Return the [X, Y] coordinate for the center point of the cell that contains the specified text.  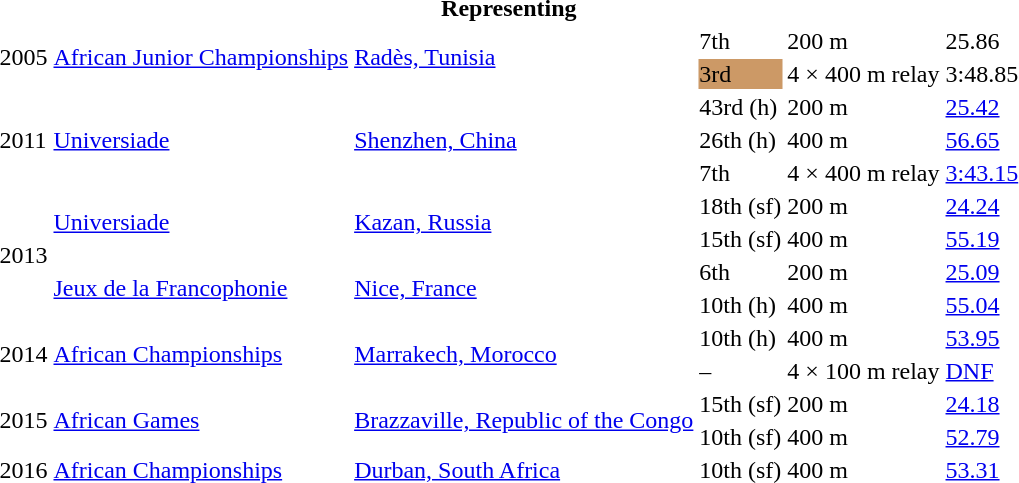
African Junior Championships [201, 58]
– [740, 371]
African Championships [201, 354]
African Games [201, 420]
Kazan, Russia [524, 222]
4 × 100 m relay [864, 371]
Radès, Tunisia [524, 58]
26th (h) [740, 140]
10th (sf) [740, 437]
Brazzaville, Republic of the Congo [524, 420]
Marrakech, Morocco [524, 354]
3rd [740, 74]
Jeux de la Francophonie [201, 288]
6th [740, 272]
Shenzhen, China [524, 140]
Nice, France [524, 288]
43rd (h) [740, 107]
18th (sf) [740, 206]
